Return the (X, Y) coordinate for the center point of the cell that contains the specified text.  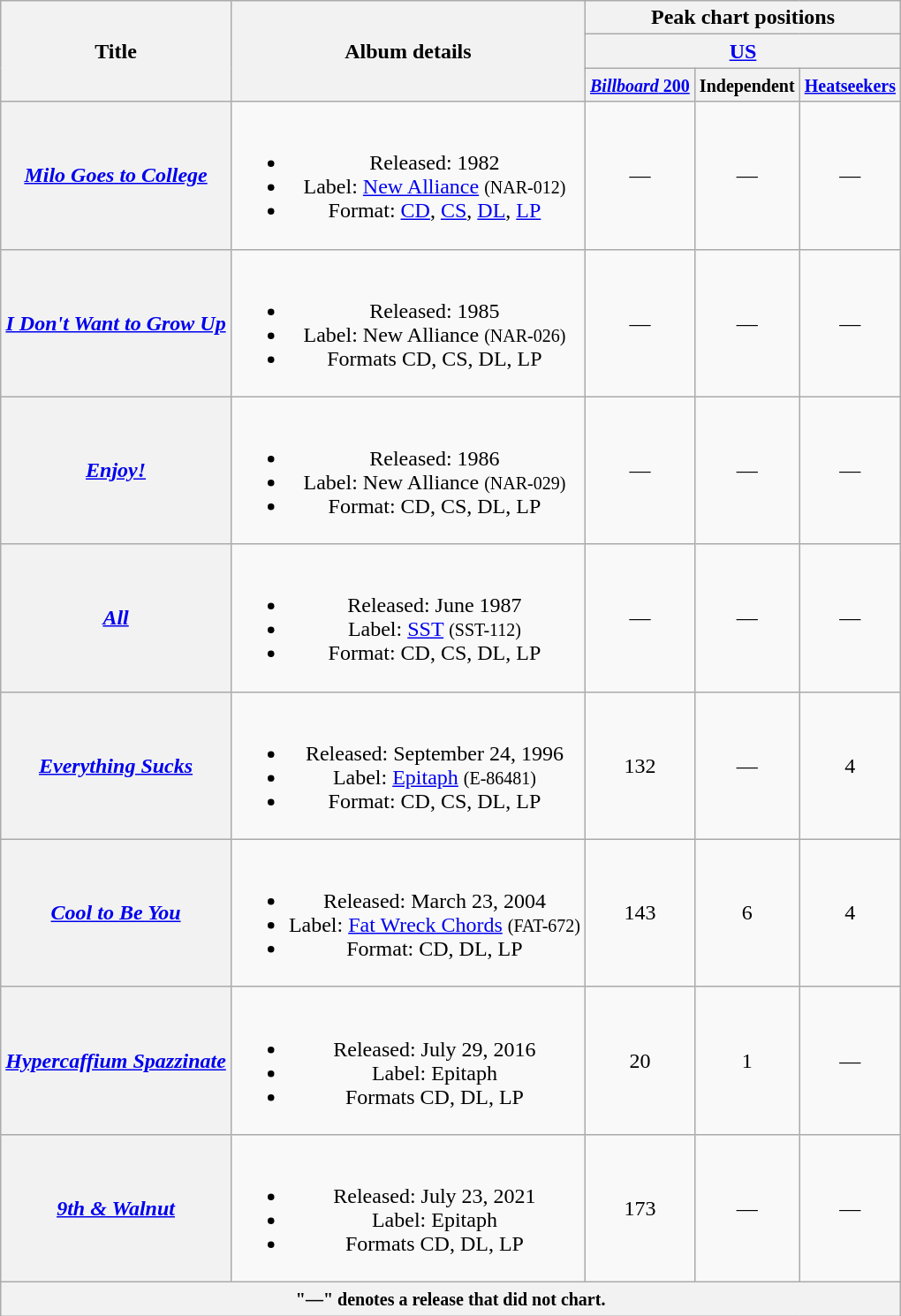
173 (640, 1208)
All (117, 618)
Hypercaffium Spazzinate (117, 1060)
Heatseekers (850, 85)
Everything Sucks (117, 765)
132 (640, 765)
Released: 1982Label: New Alliance (NAR-012)Format: CD, CS, DL, LP (408, 175)
20 (640, 1060)
Milo Goes to College (117, 175)
Peak chart positions (744, 18)
Released: March 23, 2004Label: Fat Wreck Chords (FAT-672)Format: CD, DL, LP (408, 913)
143 (640, 913)
Billboard 200 (640, 85)
Released: 1985Label: New Alliance (NAR-026)Formats CD, CS, DL, LP (408, 323)
1 (747, 1060)
Released: July 29, 2016Label: EpitaphFormats CD, DL, LP (408, 1060)
Album details (408, 51)
Enjoy! (117, 470)
"—" denotes a release that did not chart. (450, 1298)
Released: September 24, 1996Label: Epitaph (E-86481)Format: CD, CS, DL, LP (408, 765)
Released: July 23, 2021Label: EpitaphFormats CD, DL, LP (408, 1208)
US (744, 51)
Cool to Be You (117, 913)
Title (117, 51)
6 (747, 913)
I Don't Want to Grow Up (117, 323)
Independent (747, 85)
Released: 1986Label: New Alliance (NAR-029)Format: CD, CS, DL, LP (408, 470)
Released: June 1987Label: SST (SST-112)Format: CD, CS, DL, LP (408, 618)
9th & Walnut (117, 1208)
